Extract the [X, Y] coordinate from the center of the cell holding the provided text.  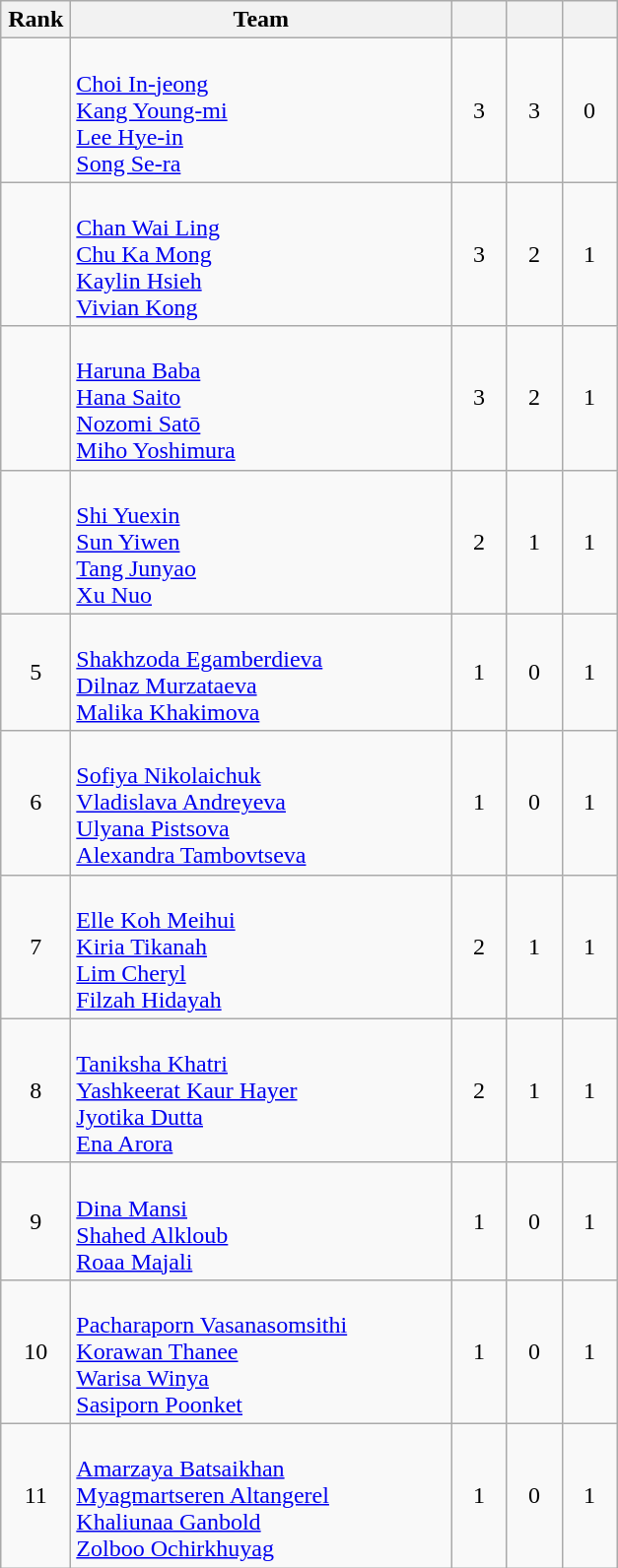
11 [35, 1495]
Amarzaya BatsaikhanMyagmartseren AltangerelKhaliunaa GanboldZolboo Ochirkhuyag [261, 1495]
Sofiya NikolaichukVladislava AndreyevaUlyana PistsovaAlexandra Tambovtseva [261, 803]
Team [261, 20]
Chan Wai LingChu Ka MongKaylin HsiehVivian Kong [261, 254]
5 [35, 672]
Dina MansiShahed AlkloubRoaa Majali [261, 1221]
Haruna BabaHana SaitoNozomi SatōMiho Yoshimura [261, 398]
10 [35, 1351]
Shakhzoda EgamberdievaDilnaz MurzataevaMalika Khakimova [261, 672]
Rank [35, 20]
Elle Koh MeihuiKiria TikanahLim Cheryl Filzah Hidayah [261, 947]
Shi YuexinSun YiwenTang JunyaoXu Nuo [261, 542]
6 [35, 803]
7 [35, 947]
9 [35, 1221]
Pacharaporn VasanasomsithiKorawan ThaneeWarisa WinyaSasiporn Poonket [261, 1351]
Taniksha KhatriYashkeerat Kaur HayerJyotika DuttaEna Arora [261, 1090]
Choi In-jeongKang Young-miLee Hye-inSong Se-ra [261, 110]
8 [35, 1090]
